Capture the cell that displays the provided text and extract its [x, y] central coordinate. 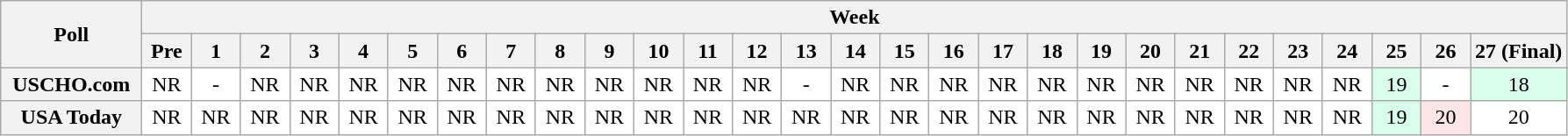
6 [462, 51]
9 [609, 51]
Poll [72, 34]
10 [658, 51]
Pre [167, 51]
12 [757, 51]
23 [1298, 51]
4 [363, 51]
11 [707, 51]
27 (Final) [1519, 51]
17 [1003, 51]
15 [905, 51]
16 [954, 51]
14 [856, 51]
21 [1199, 51]
Week [855, 18]
1 [216, 51]
24 [1347, 51]
2 [265, 51]
22 [1249, 51]
25 [1396, 51]
26 [1445, 51]
8 [560, 51]
3 [314, 51]
USCHO.com [72, 84]
5 [412, 51]
13 [806, 51]
USA Today [72, 118]
7 [511, 51]
